From the cell containing the given text, extract its center point as [x, y] coordinate. 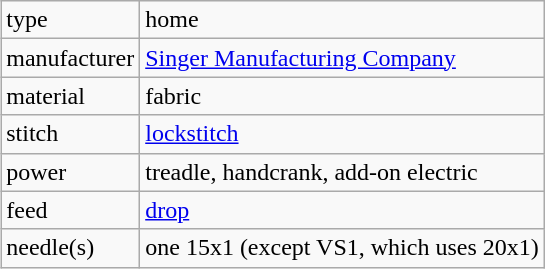
drop [342, 210]
power [70, 172]
feed [70, 210]
needle(s) [70, 248]
Singer Manufacturing Company [342, 58]
manufacturer [70, 58]
home [342, 20]
type [70, 20]
stitch [70, 134]
material [70, 96]
treadle, handcrank, add-on electric [342, 172]
one 15x1 (except VS1, which uses 20x1) [342, 248]
fabric [342, 96]
lockstitch [342, 134]
